Pinpoint the cell where the given text exists, returning its (X, Y) midpoint coordinate. 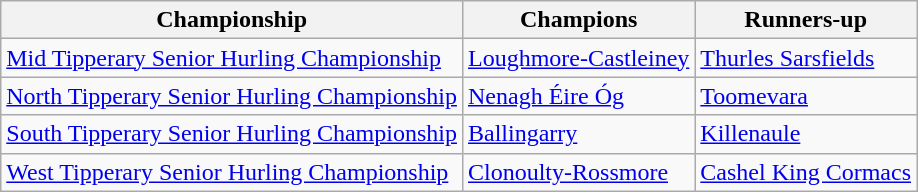
West Tipperary Senior Hurling Championship (232, 172)
Champions (578, 20)
Mid Tipperary Senior Hurling Championship (232, 58)
Killenaule (806, 134)
Championship (232, 20)
Ballingarry (578, 134)
Clonoulty-Rossmore (578, 172)
Nenagh Éire Óg (578, 96)
Thurles Sarsfields (806, 58)
North Tipperary Senior Hurling Championship (232, 96)
Loughmore-Castleiney (578, 58)
South Tipperary Senior Hurling Championship (232, 134)
Runners-up (806, 20)
Cashel King Cormacs (806, 172)
Toomevara (806, 96)
